Locate the cell with the specified text and output its (X, Y) center coordinate. 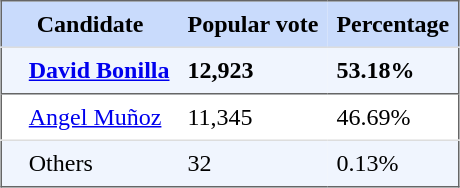
0.13% (393, 163)
11,345 (252, 117)
53.18% (393, 70)
12,923 (252, 70)
Percentage (393, 24)
46.69% (393, 117)
Angel Muñoz (100, 117)
Popular vote (252, 24)
Candidate (90, 24)
32 (252, 163)
David Bonilla (100, 70)
Others (100, 163)
